Scan for the cell matching the given text and deliver its (x, y) coordinate at center. 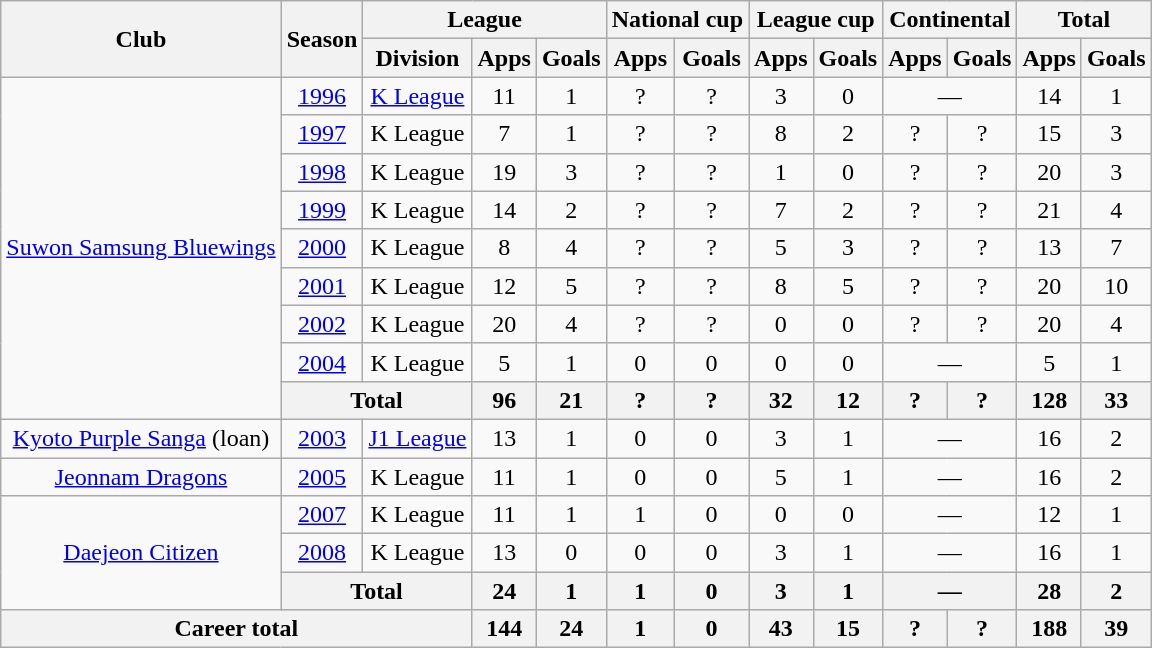
Division (418, 58)
2001 (322, 286)
2004 (322, 362)
Career total (236, 629)
10 (1116, 286)
Season (322, 39)
2002 (322, 324)
19 (504, 172)
39 (1116, 629)
2007 (322, 515)
J1 League (418, 438)
28 (1049, 591)
Continental (950, 20)
128 (1049, 400)
2003 (322, 438)
1996 (322, 96)
Kyoto Purple Sanga (loan) (141, 438)
188 (1049, 629)
Daejeon Citizen (141, 553)
Suwon Samsung Bluewings (141, 248)
1997 (322, 134)
144 (504, 629)
1999 (322, 210)
National cup (677, 20)
Jeonnam Dragons (141, 477)
2008 (322, 553)
League (484, 20)
2005 (322, 477)
33 (1116, 400)
1998 (322, 172)
96 (504, 400)
League cup (816, 20)
32 (781, 400)
43 (781, 629)
2000 (322, 248)
Club (141, 39)
